Identify which cell holds the provided text, then report its [X, Y] central coordinate. 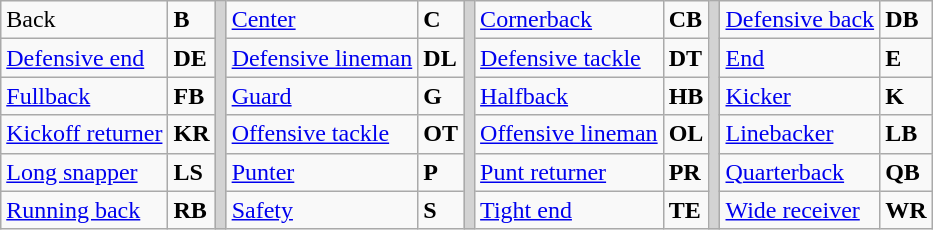
Punt returner [570, 172]
FB [192, 96]
Defensive back [800, 20]
Defensive lineman [322, 58]
PR [686, 172]
Offensive tackle [322, 134]
KR [192, 134]
C [441, 20]
Wide receiver [800, 210]
LB [906, 134]
DT [686, 58]
WR [906, 210]
End [800, 58]
Kickoff returner [84, 134]
Guard [322, 96]
S [441, 210]
RB [192, 210]
P [441, 172]
LS [192, 172]
DL [441, 58]
HB [686, 96]
Tight end [570, 210]
Linebacker [800, 134]
Offensive lineman [570, 134]
Fullback [84, 96]
Safety [322, 210]
Punter [322, 172]
OT [441, 134]
Running back [84, 210]
OL [686, 134]
Quarterback [800, 172]
E [906, 58]
Back [84, 20]
G [441, 96]
Long snapper [84, 172]
QB [906, 172]
DE [192, 58]
Kicker [800, 96]
Defensive end [84, 58]
Center [322, 20]
DB [906, 20]
CB [686, 20]
TE [686, 210]
Cornerback [570, 20]
B [192, 20]
Halfback [570, 96]
K [906, 96]
Defensive tackle [570, 58]
